Locate the cell with the specified text and output its [x, y] center coordinate. 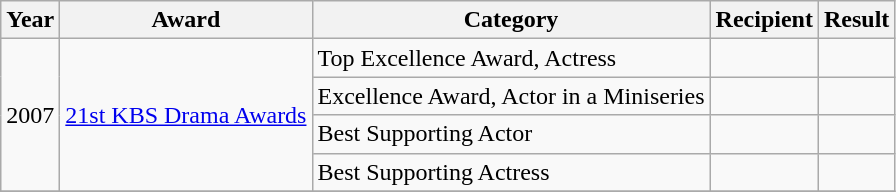
Award [186, 20]
21st KBS Drama Awards [186, 115]
Result [856, 20]
Best Supporting Actress [511, 172]
Best Supporting Actor [511, 134]
Category [511, 20]
Year [30, 20]
2007 [30, 115]
Excellence Award, Actor in a Miniseries [511, 96]
Top Excellence Award, Actress [511, 58]
Recipient [764, 20]
